Search for the cell housing the specified text and yield its (X, Y) center coordinate. 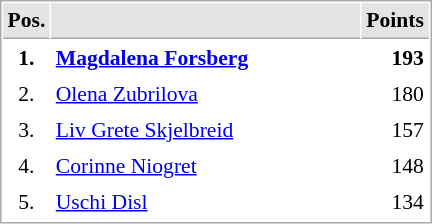
Corinne Niogret (206, 165)
Pos. (26, 21)
2. (26, 93)
Uschi Disl (206, 201)
Liv Grete Skjelbreid (206, 129)
180 (396, 93)
1. (26, 57)
193 (396, 57)
4. (26, 165)
3. (26, 129)
Points (396, 21)
157 (396, 129)
134 (396, 201)
Olena Zubrilova (206, 93)
Magdalena Forsberg (206, 57)
5. (26, 201)
148 (396, 165)
